Pinpoint the cell where the given text exists, returning its (X, Y) midpoint coordinate. 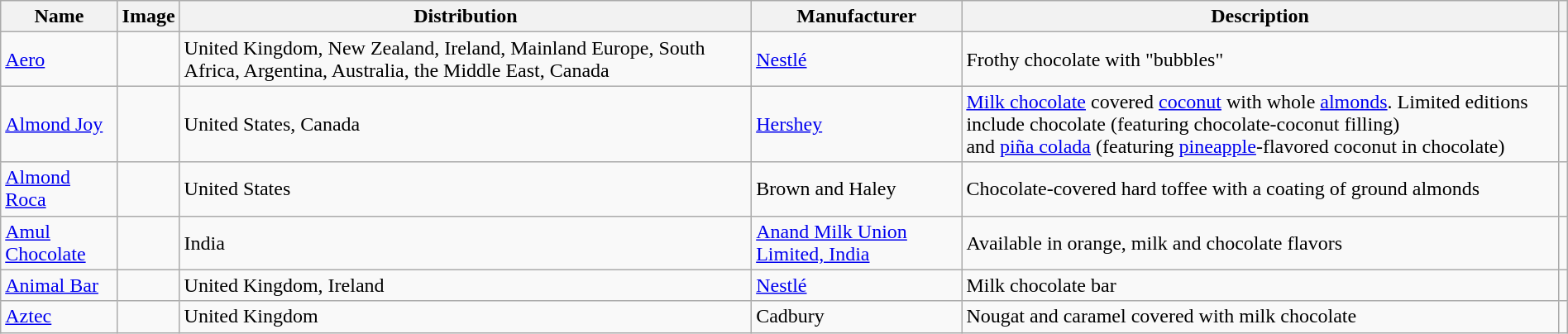
Aero (60, 60)
Hershey (857, 124)
Nougat and caramel covered with milk chocolate (1260, 317)
United Kingdom, Ireland (466, 285)
Name (60, 17)
United States, Canada (466, 124)
India (466, 243)
Frothy chocolate with "bubbles" (1260, 60)
Milk chocolate bar (1260, 285)
Animal Bar (60, 285)
Image (149, 17)
Manufacturer (857, 17)
Brown and Haley (857, 188)
Almond Roca (60, 188)
United Kingdom, New Zealand, Ireland, Mainland Europe, South Africa, Argentina, Australia, the Middle East, Canada (466, 60)
United States (466, 188)
Distribution (466, 17)
Anand Milk Union Limited, India (857, 243)
Cadbury (857, 317)
Description (1260, 17)
Amul Chocolate (60, 243)
Chocolate-covered hard toffee with a coating of ground almonds (1260, 188)
Aztec (60, 317)
Available in orange, milk and chocolate flavors (1260, 243)
United Kingdom (466, 317)
Almond Joy (60, 124)
